Return the [X, Y] coordinate for the center point of the cell that contains the specified text.  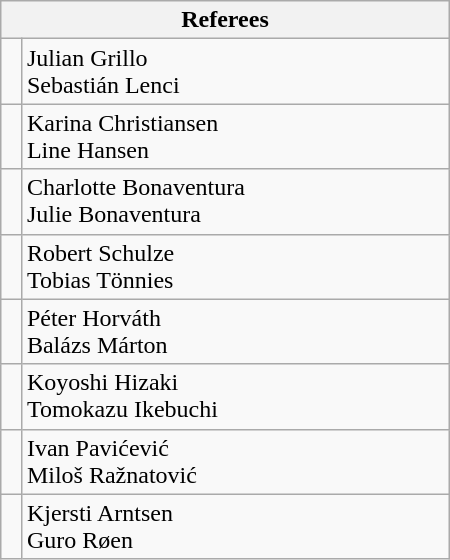
Kjersti ArntsenGuro Røen [235, 526]
Ivan PavićevićMiloš Ražnatović [235, 462]
Julian GrilloSebastián Lenci [235, 72]
Péter HorváthBalázs Márton [235, 332]
Referees [225, 20]
Koyoshi HizakiTomokazu Ikebuchi [235, 396]
Charlotte BonaventuraJulie Bonaventura [235, 202]
Karina ChristiansenLine Hansen [235, 136]
Robert SchulzeTobias Tönnies [235, 266]
